Scan for the cell matching the given text and deliver its (x, y) coordinate at center. 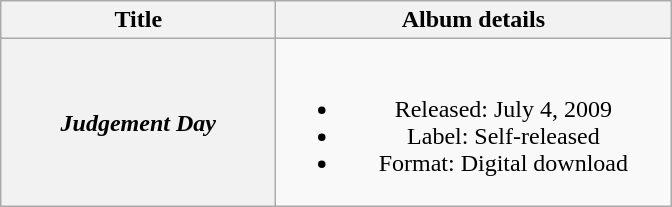
Album details (474, 20)
Released: July 4, 2009Label: Self-releasedFormat: Digital download (474, 122)
Title (138, 20)
Judgement Day (138, 122)
